Provide the (X, Y) coordinate of the cell's center where the given text is located.  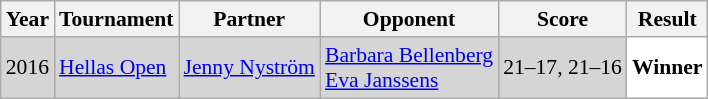
21–17, 21–16 (562, 68)
Winner (668, 68)
Year (28, 19)
Jenny Nyström (250, 68)
Opponent (409, 19)
Hellas Open (116, 68)
Partner (250, 19)
2016 (28, 68)
Tournament (116, 19)
Score (562, 19)
Barbara Bellenberg Eva Janssens (409, 68)
Result (668, 19)
